Output the (X, Y) coordinate of the center of the cell containing the given text.  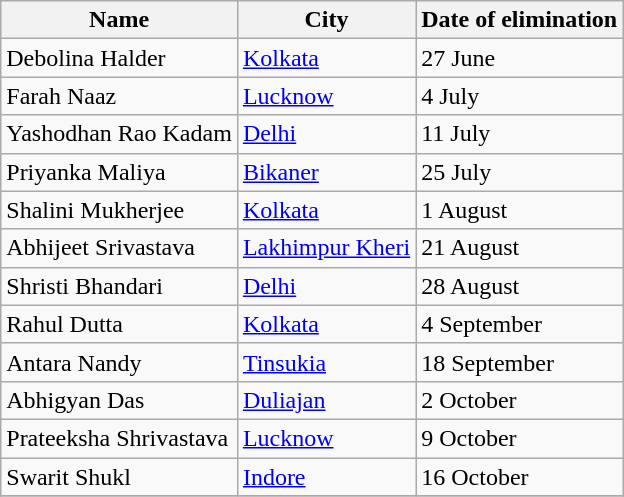
Shalini Mukherjee (120, 210)
Lakhimpur Kheri (326, 248)
Swarit Shukl (120, 477)
Debolina Halder (120, 58)
Shristi Bhandari (120, 286)
Bikaner (326, 172)
18 September (520, 362)
Abhijeet Srivastava (120, 248)
Abhigyan Das (120, 400)
Name (120, 20)
11 July (520, 134)
Tinsukia (326, 362)
Date of elimination (520, 20)
Prateeksha Shrivastava (120, 438)
Priyanka Maliya (120, 172)
9 October (520, 438)
27 June (520, 58)
1 August (520, 210)
Yashodhan Rao Kadam (120, 134)
Duliajan (326, 400)
4 September (520, 324)
City (326, 20)
Farah Naaz (120, 96)
Antara Nandy (120, 362)
21 August (520, 248)
4 July (520, 96)
2 October (520, 400)
16 October (520, 477)
28 August (520, 286)
Rahul Dutta (120, 324)
25 July (520, 172)
Indore (326, 477)
